Extract the [x, y] coordinate from the center of the cell holding the provided text.  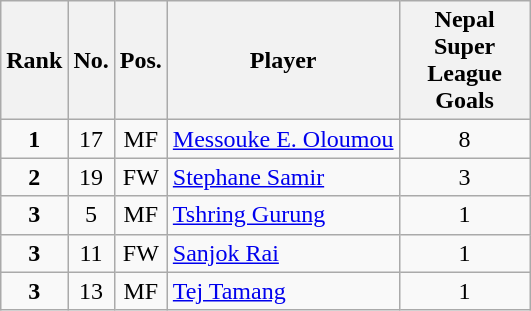
Nepal Super League Goals [464, 60]
No. [91, 60]
Messouke E. Oloumou [283, 139]
Tshring Gurung [283, 215]
11 [91, 253]
Pos. [140, 60]
Tej Tamang [283, 291]
Rank [34, 60]
17 [91, 139]
5 [91, 215]
Stephane Samir [283, 177]
13 [91, 291]
8 [464, 139]
Sanjok Rai [283, 253]
Player [283, 60]
19 [91, 177]
2 [34, 177]
